Pinpoint the cell where the given text exists, returning its (x, y) midpoint coordinate. 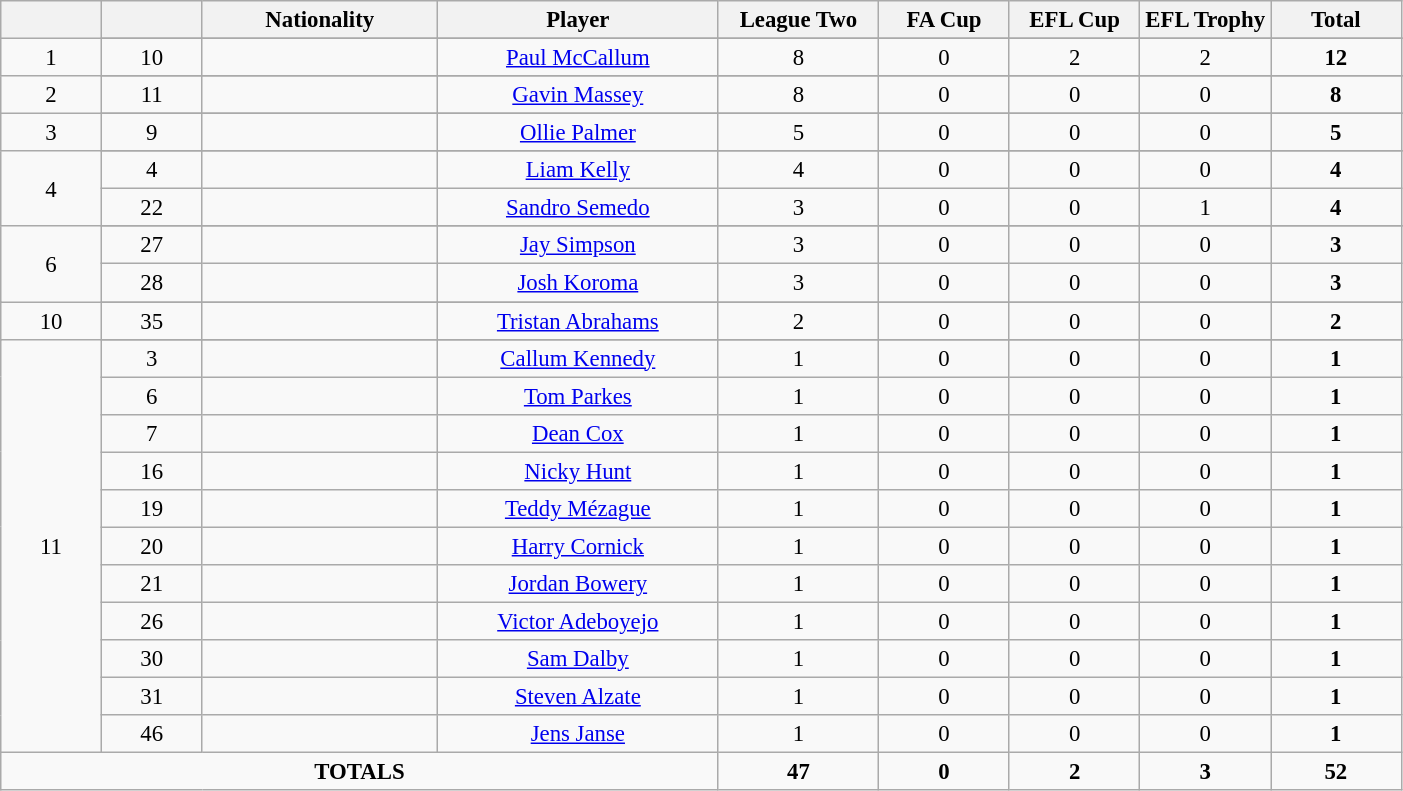
52 (1336, 772)
TOTALS (360, 772)
Callum Kennedy (578, 358)
Steven Alzate (578, 697)
19 (152, 509)
Player (578, 20)
Sam Dalby (578, 659)
Harry Cornick (578, 546)
22 (152, 208)
Jay Simpson (578, 245)
21 (152, 584)
30 (152, 659)
League Two (798, 20)
Nationality (320, 20)
FA Cup (944, 20)
Total (1336, 20)
Victor Adeboyejo (578, 621)
12 (1336, 58)
47 (798, 772)
28 (152, 283)
Jens Janse (578, 734)
46 (152, 734)
16 (152, 471)
7 (152, 433)
Paul McCallum (578, 58)
Sandro Semedo (578, 208)
EFL Cup (1074, 20)
31 (152, 697)
35 (152, 321)
Josh Koroma (578, 283)
27 (152, 245)
Tom Parkes (578, 396)
Liam Kelly (578, 170)
Gavin Massey (578, 95)
Teddy Mézague (578, 509)
Ollie Palmer (578, 133)
Dean Cox (578, 433)
26 (152, 621)
Nicky Hunt (578, 471)
9 (152, 133)
Tristan Abrahams (578, 321)
20 (152, 546)
EFL Trophy (1206, 20)
Jordan Bowery (578, 584)
